Return [X, Y] of the center of cell containing provided text 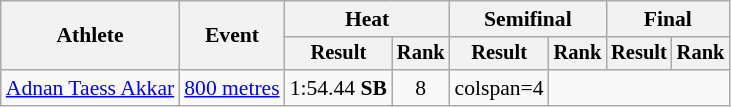
Semifinal [528, 19]
1:54.44 SB [338, 88]
800 metres [232, 88]
Event [232, 36]
8 [421, 88]
Athlete [90, 36]
Heat [368, 19]
Final [668, 19]
colspan=4 [500, 88]
Adnan Taess Akkar [90, 88]
